Determine the (x, y) coordinate at the center of the cell enclosing the given text.  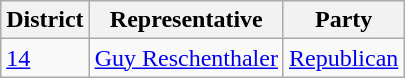
14 (45, 58)
Guy Reschenthaler (186, 58)
District (45, 20)
Party (343, 20)
Republican (343, 58)
Representative (186, 20)
